Output the [x, y] coordinate of the center of the cell containing the given text.  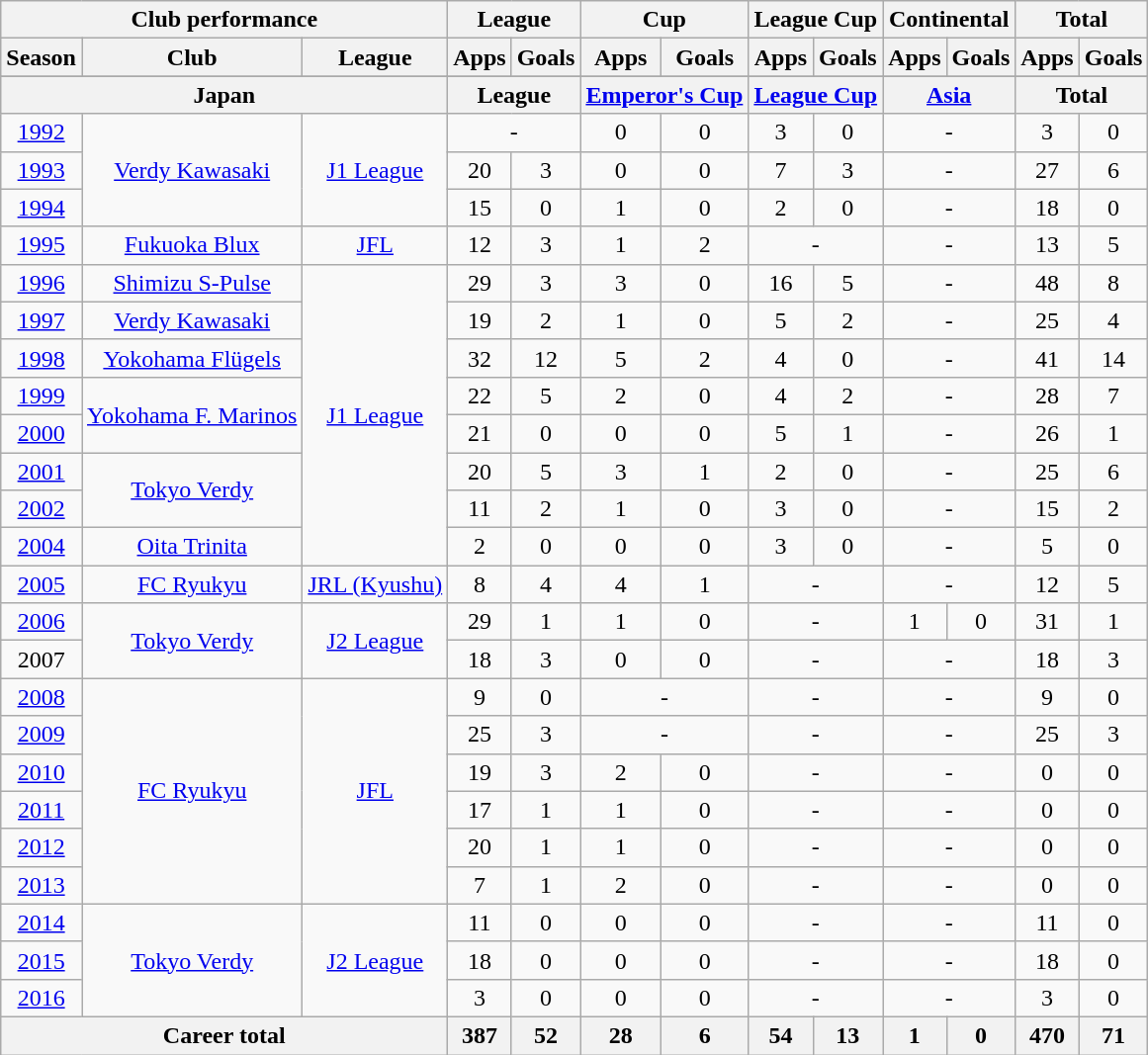
27 [1047, 170]
2008 [42, 697]
1997 [42, 320]
2011 [42, 810]
470 [1047, 1035]
2000 [42, 433]
Fukuoka Blux [192, 245]
Yokohama F. Marinos [192, 414]
14 [1113, 358]
2001 [42, 472]
Shimizu S-Pulse [192, 283]
387 [480, 1035]
Emperor's Cup [664, 95]
54 [781, 1035]
1998 [42, 358]
JRL (Kyushu) [376, 584]
2010 [42, 772]
Cup [664, 20]
2009 [42, 735]
31 [1047, 622]
2007 [42, 659]
1996 [42, 283]
Career total [224, 1035]
16 [781, 283]
2013 [42, 885]
Season [42, 57]
2004 [42, 547]
Yokohama Flügels [192, 358]
41 [1047, 358]
1995 [42, 245]
2005 [42, 584]
21 [480, 433]
26 [1047, 433]
2002 [42, 509]
2015 [42, 960]
Club [192, 57]
1993 [42, 170]
Oita Trinita [192, 547]
2014 [42, 923]
71 [1113, 1035]
48 [1047, 283]
1992 [42, 132]
1994 [42, 208]
17 [480, 810]
Japan [224, 95]
2016 [42, 998]
52 [546, 1035]
1999 [42, 396]
2012 [42, 847]
Continental [949, 20]
Club performance [224, 20]
22 [480, 396]
32 [480, 358]
Asia [949, 95]
2006 [42, 622]
